Return [X, Y] of the center of cell containing provided text 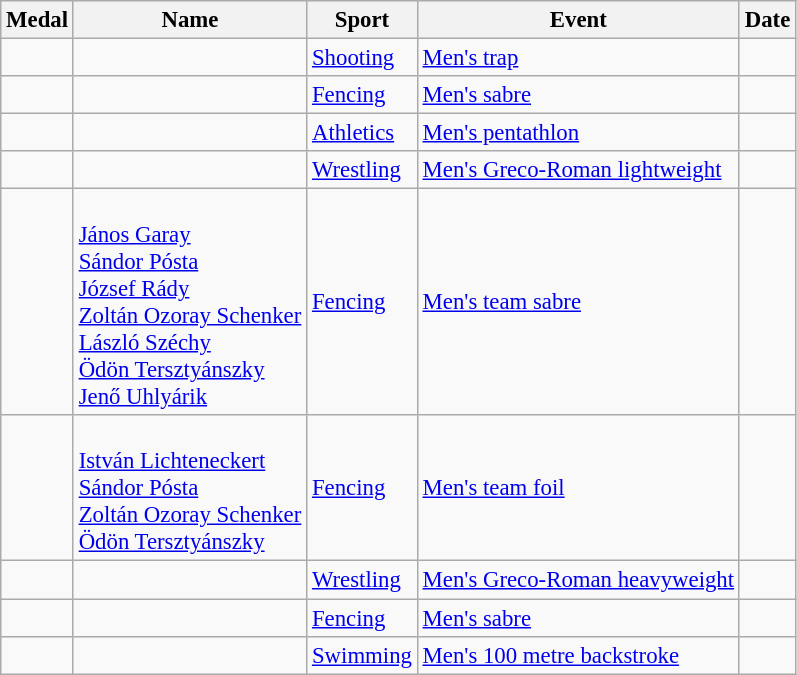
Athletics [362, 133]
Event [578, 20]
Men's trap [578, 58]
Shooting [362, 58]
Sport [362, 20]
János GaraySándor PóstaJózsef RádyZoltán Ozoray SchenkerLászló SzéchyÖdön TersztyánszkyJenő Uhlyárik [190, 302]
Date [767, 20]
Name [190, 20]
Men's team foil [578, 489]
Men's Greco-Roman heavyweight [578, 580]
Men's pentathlon [578, 133]
István LichteneckertSándor PóstaZoltán Ozoray SchenkerÖdön Tersztyánszky [190, 489]
Men's 100 metre backstroke [578, 655]
Medal [38, 20]
Swimming [362, 655]
Men's team sabre [578, 302]
Men's Greco-Roman lightweight [578, 170]
